Pinpoint the cell where the given text exists, returning its (x, y) midpoint coordinate. 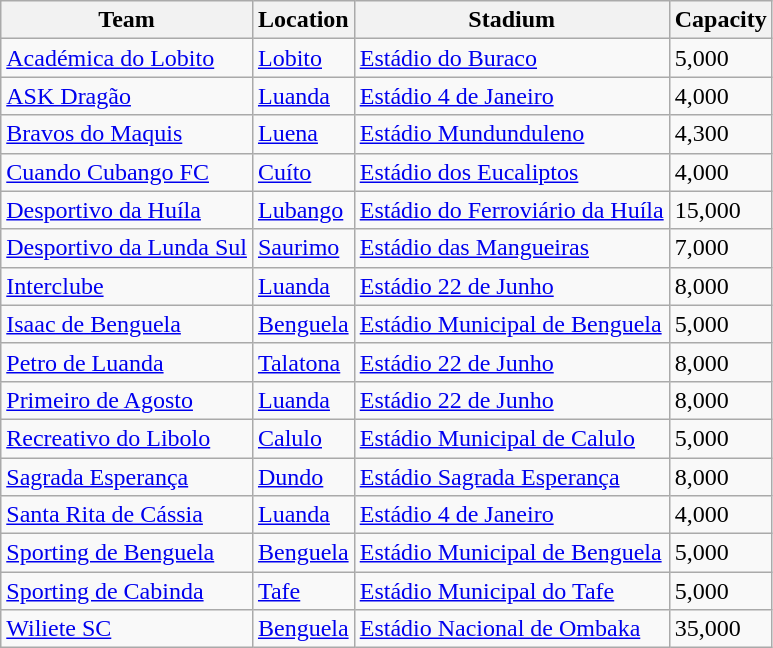
4,300 (720, 134)
Académica do Lobito (127, 58)
Lubango (303, 210)
Calulo (303, 438)
Cuíto (303, 172)
15,000 (720, 210)
ASK Dragão (127, 96)
Tafe (303, 591)
Lobito (303, 58)
Interclube (127, 286)
Estádio Nacional de Ombaka (512, 629)
Wiliete SC (127, 629)
Recreativo do Libolo (127, 438)
Estádio Municipal do Tafe (512, 591)
Sagrada Esperança (127, 477)
Bravos do Maquis (127, 134)
Capacity (720, 20)
Estádio dos Eucaliptos (512, 172)
Estádio do Ferroviário da Huíla (512, 210)
Estádio Municipal de Calulo (512, 438)
Location (303, 20)
Dundo (303, 477)
Sporting de Benguela (127, 553)
Petro de Luanda (127, 362)
Desportivo da Huíla (127, 210)
Isaac de Benguela (127, 324)
Santa Rita de Cássia (127, 515)
Desportivo da Lunda Sul (127, 248)
Saurimo (303, 248)
Cuando Cubango FC (127, 172)
35,000 (720, 629)
Sporting de Cabinda (127, 591)
Primeiro de Agosto (127, 400)
Luena (303, 134)
Estádio do Buraco (512, 58)
Estádio Mundunduleno (512, 134)
Talatona (303, 362)
Team (127, 20)
Estádio das Mangueiras (512, 248)
Estádio Sagrada Esperança (512, 477)
7,000 (720, 248)
Stadium (512, 20)
